Output the [x, y] coordinate of the center of the cell containing the given text.  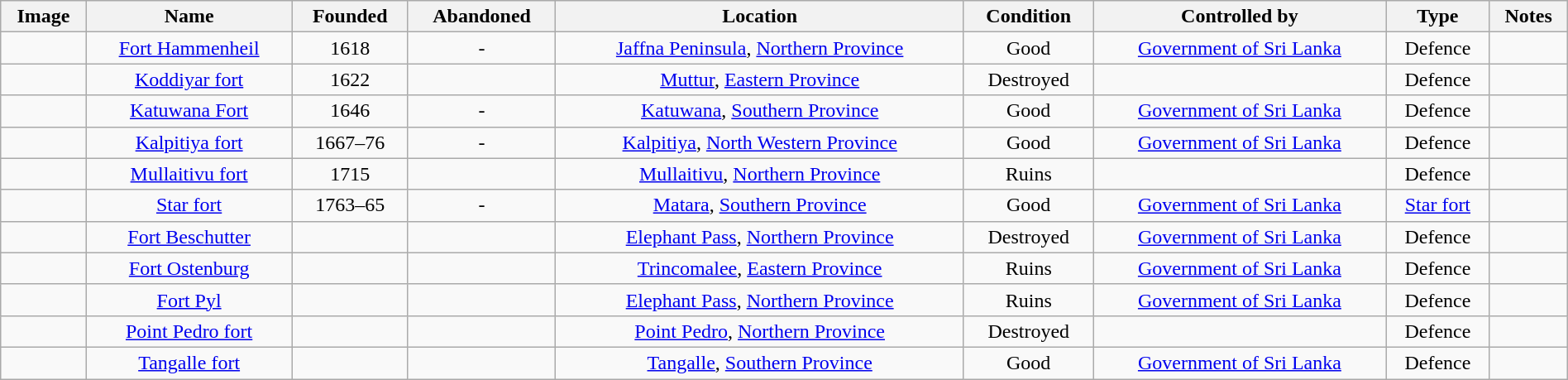
Notes [1528, 17]
Koddiyar fort [189, 79]
Jaffna Peninsula, Northern Province [760, 48]
Tangalle, Southern Province [760, 363]
Muttur, Eastern Province [760, 79]
Type [1437, 17]
Location [760, 17]
Matara, Southern Province [760, 205]
Mullaitivu, Northern Province [760, 174]
Name [189, 17]
Controlled by [1240, 17]
Fort Beschutter [189, 237]
Katuwana Fort [189, 111]
1622 [350, 79]
Fort Hammenheil [189, 48]
Fort Ostenburg [189, 268]
Founded [350, 17]
1763–65 [350, 205]
1646 [350, 111]
1715 [350, 174]
Kalpitiya fort [189, 142]
Point Pedro, Northern Province [760, 331]
Image [43, 17]
Condition [1029, 17]
Point Pedro fort [189, 331]
Mullaitivu fort [189, 174]
Fort Pyl [189, 300]
Tangalle fort [189, 363]
Kalpitiya, North Western Province [760, 142]
Abandoned [481, 17]
Trincomalee, Eastern Province [760, 268]
1667–76 [350, 142]
Katuwana, Southern Province [760, 111]
1618 [350, 48]
